Return (X, Y) of the center of cell containing provided text 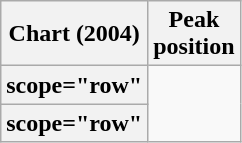
Chart (2004) (74, 34)
Peakposition (194, 34)
